Return the (X, Y) coordinate for the center point of the cell that contains the specified text.  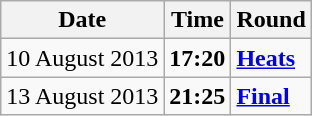
13 August 2013 (82, 96)
Time (198, 20)
Final (271, 96)
17:20 (198, 58)
Date (82, 20)
21:25 (198, 96)
10 August 2013 (82, 58)
Heats (271, 58)
Round (271, 20)
